Output the [X, Y] coordinate of the center of the cell containing the given text.  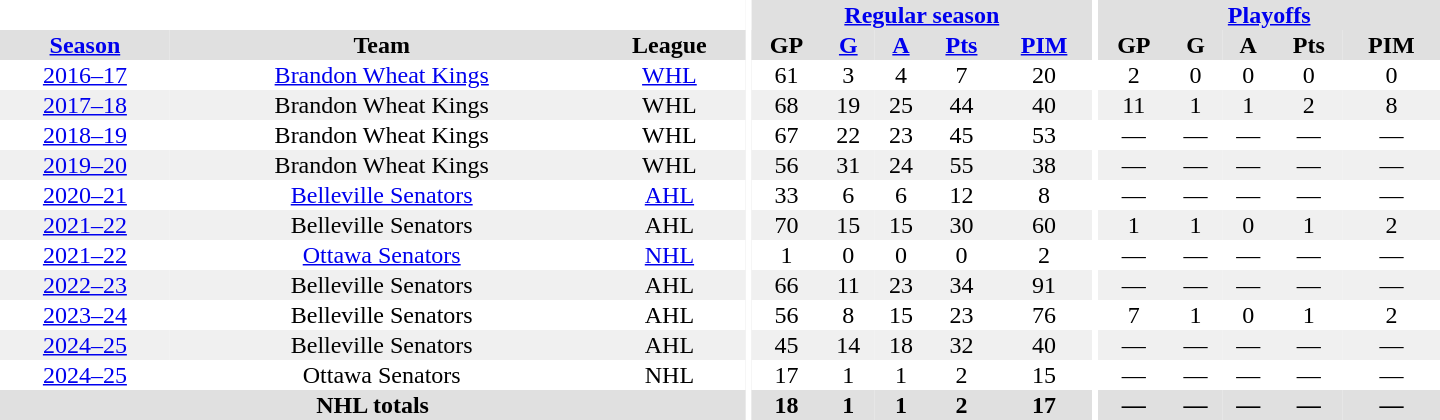
2018–19 [85, 135]
2019–20 [85, 165]
60 [1044, 225]
2016–17 [85, 75]
3 [848, 75]
34 [961, 285]
2020–21 [85, 195]
19 [848, 105]
25 [902, 105]
67 [786, 135]
31 [848, 165]
61 [786, 75]
2017–18 [85, 105]
76 [1044, 315]
League [670, 45]
70 [786, 225]
38 [1044, 165]
12 [961, 195]
32 [961, 345]
Playoffs [1269, 15]
2022–23 [85, 285]
30 [961, 225]
2023–24 [85, 315]
4 [902, 75]
68 [786, 105]
Regular season [922, 15]
NHL totals [372, 405]
44 [961, 105]
22 [848, 135]
55 [961, 165]
Season [85, 45]
33 [786, 195]
91 [1044, 285]
20 [1044, 75]
14 [848, 345]
66 [786, 285]
53 [1044, 135]
Team [382, 45]
24 [902, 165]
